Find where the given text appears and provide that cell's center as (X, Y) coordinate. 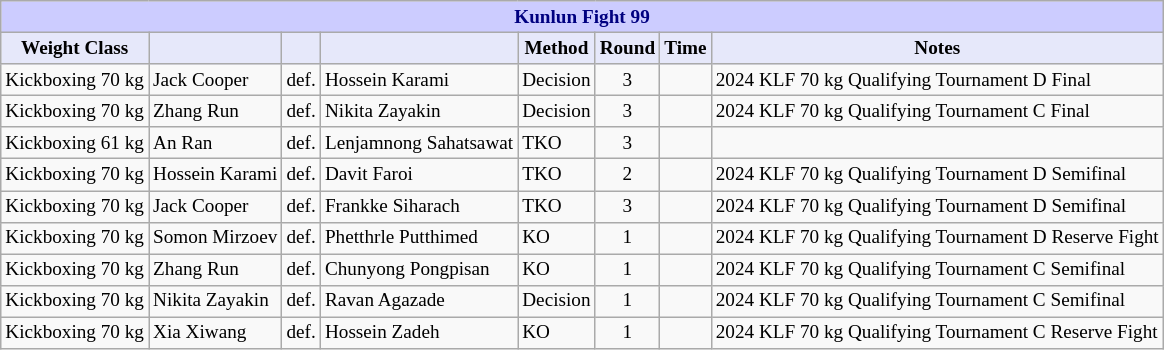
Hossein Zadeh (418, 333)
2024 KLF 70 kg Qualifying Tournament D Final (937, 80)
Time (686, 48)
Weight Class (75, 48)
Davit Faroi (418, 175)
Method (556, 48)
Phetthrle Putthimed (418, 238)
Frankke Siharach (418, 206)
Kunlun Fight 99 (582, 17)
2024 KLF 70 kg Qualifying Tournament C Reserve Fight (937, 333)
Chunyong Pongpisan (418, 270)
2 (628, 175)
Xia Xiwang (216, 333)
Somon Mirzoev (216, 238)
2024 KLF 70 kg Qualifying Tournament C Final (937, 111)
Lenjamnong Sahatsawat (418, 143)
2024 KLF 70 kg Qualifying Tournament D Reserve Fight (937, 238)
Notes (937, 48)
Kickboxing 61 kg (75, 143)
Ravan Agazade (418, 301)
An Ran (216, 143)
Round (628, 48)
